Extract the [X, Y] coordinate from the center of the cell holding the provided text.  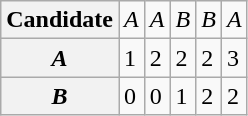
Candidate [60, 20]
3 [234, 58]
